Return (X, Y) of the center of cell containing provided text 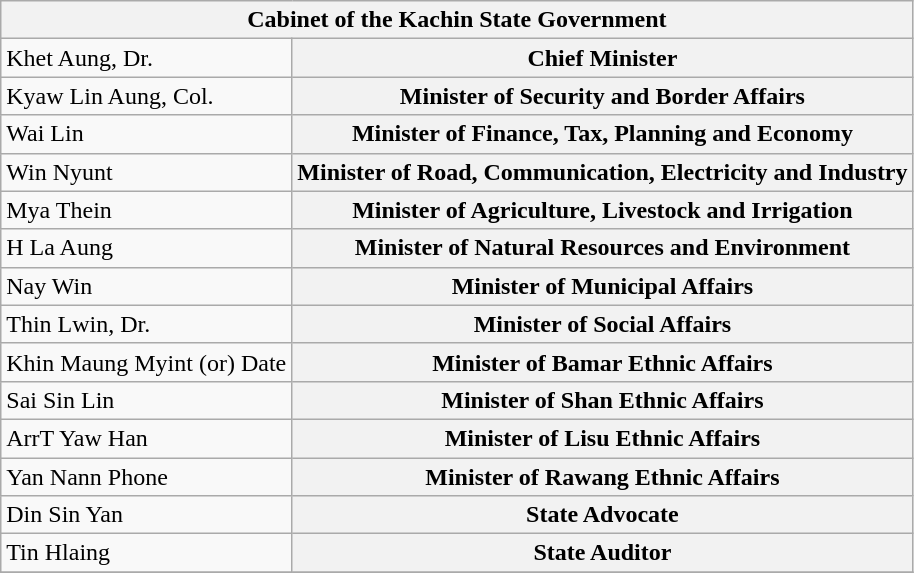
ArrT Yaw Han (146, 438)
Minister of Shan Ethnic Affairs (602, 400)
Minister of Lisu Ethnic Affairs (602, 438)
Minister of Natural Resources and Environment (602, 248)
Yan Nann Phone (146, 477)
H La Aung (146, 248)
Mya Thein (146, 210)
Cabinet of the Kachin State Government (457, 20)
Minister of Rawang Ethnic Affairs (602, 477)
Minister of Municipal Affairs (602, 286)
Khet Aung, Dr. (146, 58)
State Advocate (602, 515)
Wai Lin (146, 134)
State Auditor (602, 553)
Minister of Agriculture, Livestock and Irrigation (602, 210)
Minister of Finance, Tax, Planning and Economy (602, 134)
Sai Sin Lin (146, 400)
Kyaw Lin Aung, Col. (146, 96)
Din Sin Yan (146, 515)
Win Nyunt (146, 172)
Thin Lwin, Dr. (146, 324)
Minister of Road, Communication, Electricity and Industry (602, 172)
Nay Win (146, 286)
Tin Hlaing (146, 553)
Minister of Security and Border Affairs (602, 96)
Khin Maung Myint (or) Date (146, 362)
Minister of Social Affairs (602, 324)
Chief Minister (602, 58)
Minister of Bamar Ethnic Affairs (602, 362)
